Search for the cell housing the specified text and yield its [X, Y] center coordinate. 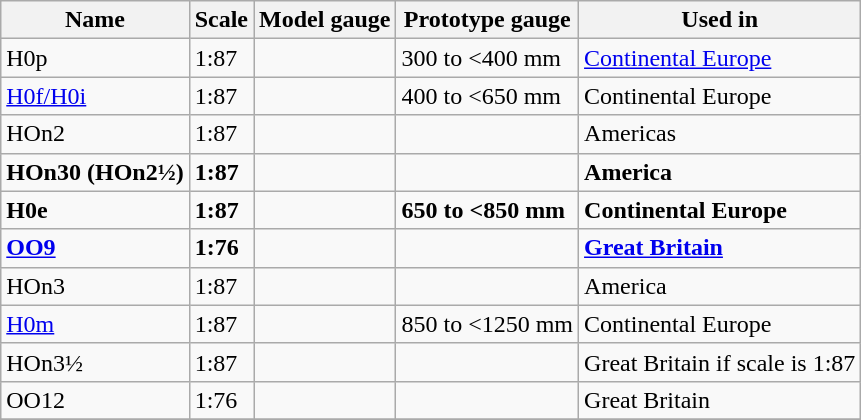
OO12 [95, 400]
Americas [720, 134]
H0e [95, 210]
Name [95, 20]
300 to <400 mm [488, 58]
Prototype gauge [488, 20]
HOn3 [95, 286]
400 to <650 mm [488, 96]
H0m [95, 324]
850 to <1250 mm [488, 324]
HOn2 [95, 134]
HOn30 (HOn2½) [95, 172]
Great Britain if scale is 1:87 [720, 362]
H0p [95, 58]
HOn3½ [95, 362]
OO9 [95, 248]
Scale [221, 20]
Model gauge [325, 20]
650 to <850 mm [488, 210]
H0f/H0i [95, 96]
Used in [720, 20]
